Determine the [X, Y] coordinate at the center of the cell enclosing the given text.  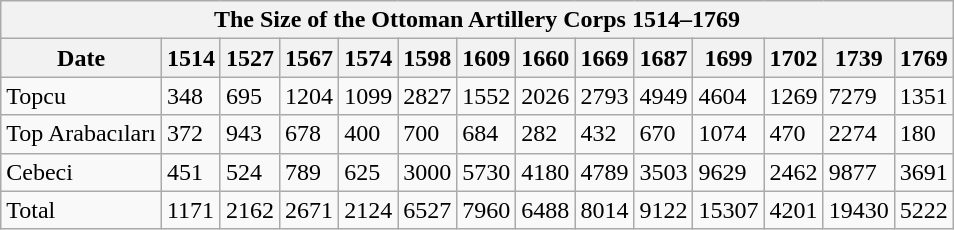
1660 [546, 58]
1687 [664, 58]
1567 [310, 58]
5222 [924, 210]
1351 [924, 96]
180 [924, 134]
3691 [924, 172]
2274 [858, 134]
4789 [604, 172]
1514 [190, 58]
Total [82, 210]
2162 [250, 210]
1574 [368, 58]
1669 [604, 58]
3000 [428, 172]
15307 [728, 210]
1527 [250, 58]
2671 [310, 210]
1769 [924, 58]
4180 [546, 172]
Top Arabacıları [82, 134]
678 [310, 134]
432 [604, 134]
282 [546, 134]
2124 [368, 210]
4949 [664, 96]
2026 [546, 96]
7279 [858, 96]
684 [486, 134]
2827 [428, 96]
6527 [428, 210]
625 [368, 172]
4201 [794, 210]
5730 [486, 172]
Date [82, 58]
1609 [486, 58]
1699 [728, 58]
1598 [428, 58]
943 [250, 134]
1552 [486, 96]
6488 [546, 210]
Topcu [82, 96]
9629 [728, 172]
670 [664, 134]
1171 [190, 210]
The Size of the Ottoman Artillery Corps 1514–1769 [477, 20]
9122 [664, 210]
1074 [728, 134]
700 [428, 134]
3503 [664, 172]
1702 [794, 58]
524 [250, 172]
789 [310, 172]
695 [250, 96]
4604 [728, 96]
400 [368, 134]
2793 [604, 96]
8014 [604, 210]
7960 [486, 210]
1204 [310, 96]
9877 [858, 172]
372 [190, 134]
348 [190, 96]
1269 [794, 96]
451 [190, 172]
470 [794, 134]
1739 [858, 58]
1099 [368, 96]
2462 [794, 172]
Cebeci [82, 172]
19430 [858, 210]
